Identify which cell holds the provided text, then report its (X, Y) central coordinate. 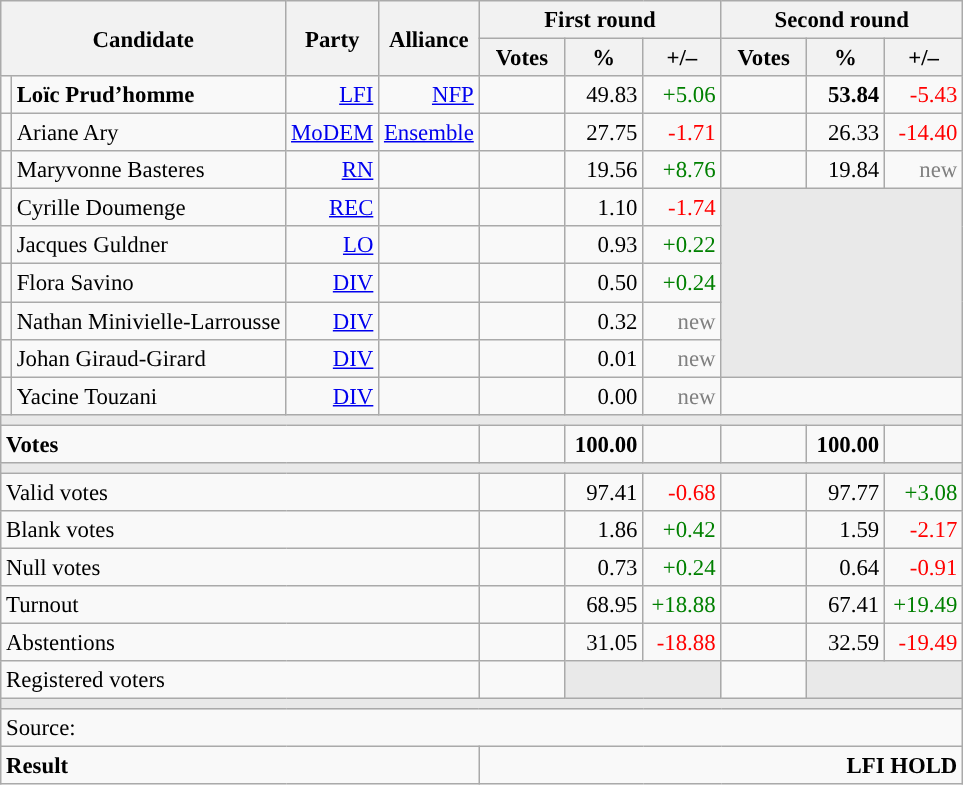
-0.91 (924, 567)
-2.17 (924, 530)
Jacques Guldner (148, 245)
Blank votes (240, 530)
19.56 (604, 170)
Ensemble (429, 133)
-0.68 (682, 492)
Loïc Prud’homme (148, 95)
+0.22 (682, 245)
+0.42 (682, 530)
Valid votes (240, 492)
0.32 (604, 321)
Abstentions (240, 643)
-14.40 (924, 133)
LFI HOLD (721, 766)
-1.74 (682, 208)
Second round (842, 20)
MoDEM (332, 133)
0.50 (604, 283)
-5.43 (924, 95)
+5.06 (682, 95)
Johan Giraud-Girard (148, 358)
Turnout (240, 605)
Yacine Touzani (148, 396)
Flora Savino (148, 283)
26.33 (845, 133)
LO (332, 245)
Ariane Ary (148, 133)
+3.08 (924, 492)
-18.88 (682, 643)
19.84 (845, 170)
97.41 (604, 492)
First round (600, 20)
-1.71 (682, 133)
+19.49 (924, 605)
1.10 (604, 208)
68.95 (604, 605)
31.05 (604, 643)
REC (332, 208)
0.01 (604, 358)
Result (240, 766)
Cyrille Doumenge (148, 208)
0.64 (845, 567)
49.83 (604, 95)
0.00 (604, 396)
0.93 (604, 245)
RN (332, 170)
Registered voters (240, 680)
+8.76 (682, 170)
67.41 (845, 605)
Party (332, 38)
53.84 (845, 95)
32.59 (845, 643)
27.75 (604, 133)
Null votes (240, 567)
Maryvonne Basteres (148, 170)
Candidate (144, 38)
Source: (482, 728)
Alliance (429, 38)
1.59 (845, 530)
Nathan Minivielle-Larrousse (148, 321)
-19.49 (924, 643)
NFP (429, 95)
1.86 (604, 530)
LFI (332, 95)
+18.88 (682, 605)
0.73 (604, 567)
97.77 (845, 492)
